From the cell containing the given text, extract its center point as [x, y] coordinate. 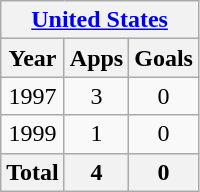
1997 [33, 96]
1 [96, 134]
United States [100, 20]
3 [96, 96]
4 [96, 172]
Apps [96, 58]
Total [33, 172]
Year [33, 58]
1999 [33, 134]
Goals [164, 58]
